Provide the [X, Y] coordinate of the cell's center where the given text is located.  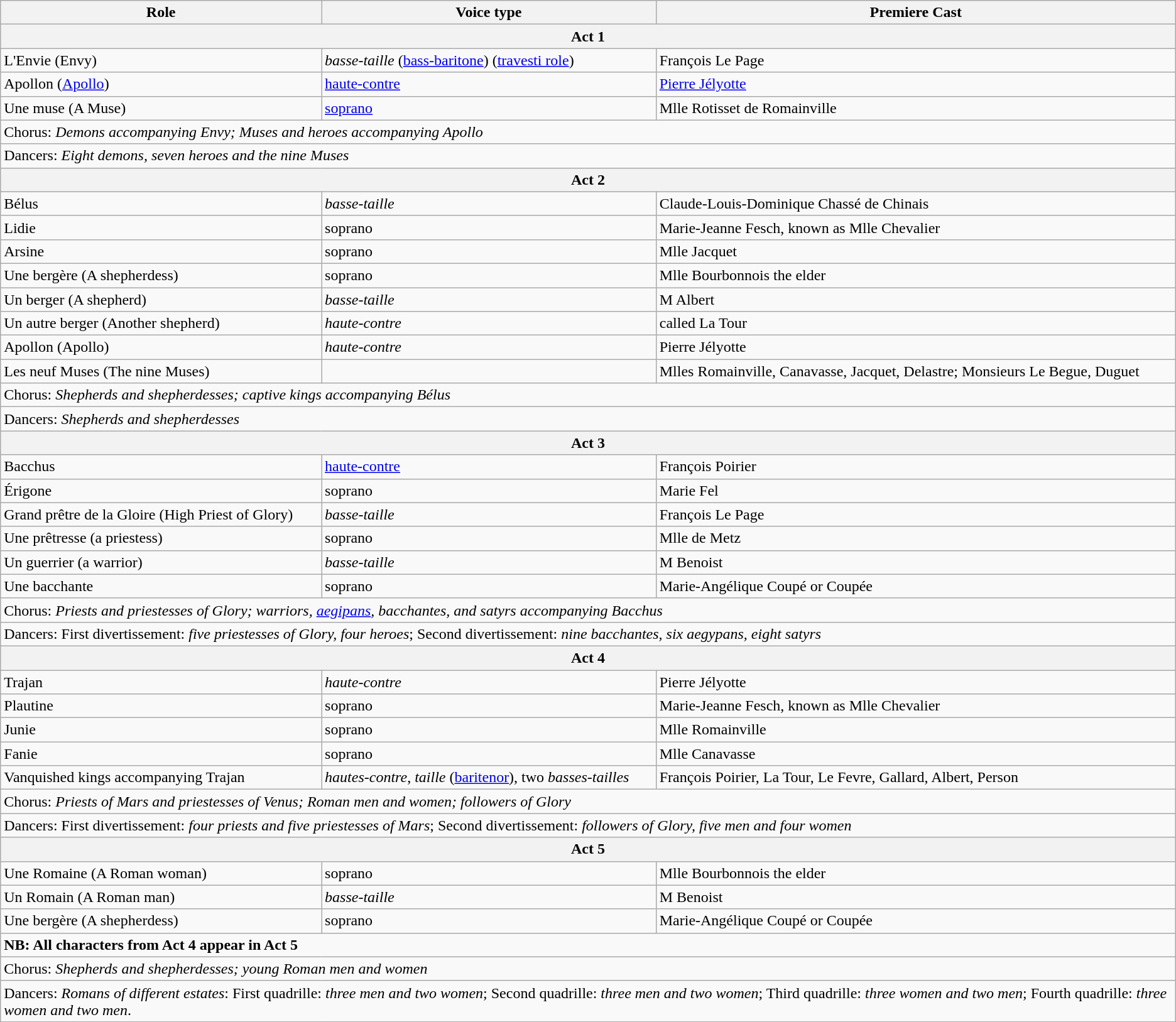
called La Tour [916, 323]
Un Romain (A Roman man) [161, 897]
François Poirier [916, 467]
Les neuf Muses (The nine Muses) [161, 371]
Dancers: Eight demons, seven heroes and the nine Muses [588, 156]
hautes-contre, taille (baritenor), two basses-tailles [489, 778]
Fanie [161, 754]
Trajan [161, 682]
Une muse (A Muse) [161, 108]
Premiere Cast [916, 13]
basse-taille (bass-baritone) (travesti role) [489, 60]
Chorus: Shepherds and shepherdesses; young Roman men and women [588, 969]
Une bacchante [161, 586]
Dancers: First divertissement: five priestesses of Glory, four heroes; Second divertissement: nine bacchantes, six aegypans, eight satyrs [588, 634]
Chorus: Shepherds and shepherdesses; captive kings accompanying Bélus [588, 395]
Un autre berger (Another shepherd) [161, 323]
Plautine [161, 706]
Dancers: Shepherds and shepherdesses [588, 419]
Dancers: First divertissement: four priests and five priestesses of Mars; Second divertissement: followers of Glory, five men and four women [588, 825]
Mlle Canavasse [916, 754]
Mlle Rotisset de Romainville [916, 108]
Mlle Romainville [916, 730]
Act 1 [588, 36]
Act 2 [588, 180]
Grand prêtre de la Gloire (High Priest of Glory) [161, 514]
Un berger (A shepherd) [161, 300]
Arsine [161, 251]
Lidie [161, 227]
L'Envie (Envy) [161, 60]
Une prêtresse (a priestess) [161, 538]
NB: All characters from Act 4 appear in Act 5 [588, 945]
Un guerrier (a warrior) [161, 562]
François Poirier, La Tour, Le Fevre, Gallard, Albert, Person [916, 778]
Chorus: Priests of Mars and priestesses of Venus; Roman men and women; followers of Glory [588, 802]
Une Romaine (A Roman woman) [161, 873]
Chorus: Priests and priestesses of Glory; warriors, aegipans, bacchantes, and satyrs accompanying Bacchus [588, 610]
Bélus [161, 204]
Act 3 [588, 443]
Claude-Louis-Dominique Chassé de Chinais [916, 204]
Mlles Romainville, Canavasse, Jacquet, Delastre; Monsieurs Le Begue, Duguet [916, 371]
Mlle de Metz [916, 538]
Bacchus [161, 467]
Junie [161, 730]
Vanquished kings accompanying Trajan [161, 778]
Chorus: Demons accompanying Envy; Muses and heroes accompanying Apollo [588, 132]
Role [161, 13]
Mlle Jacquet [916, 251]
Act 4 [588, 658]
M Albert [916, 300]
Marie Fel [916, 491]
Érigone [161, 491]
Voice type [489, 13]
Act 5 [588, 849]
